Return [x, y] of the center of cell containing provided text 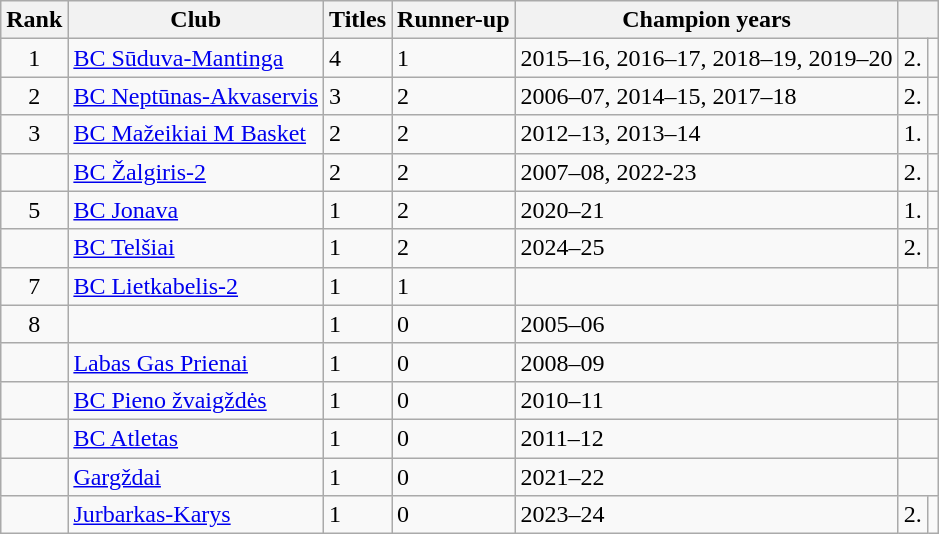
2021–22 [706, 477]
BC Atletas [196, 438]
BC Jonava [196, 210]
2008–09 [706, 362]
2024–25 [706, 248]
BC Sūduva-Mantinga [196, 58]
5 [34, 210]
2015–16, 2016–17, 2018–19, 2019–20 [706, 58]
2011–12 [706, 438]
BC Pieno žvaigždės [196, 400]
BC Mažeikiai M Basket [196, 134]
Titles [358, 20]
BC Žalgiris-2 [196, 172]
Gargždai [196, 477]
Jurbarkas-Karys [196, 515]
2006–07, 2014–15, 2017–18 [706, 96]
2007–08, 2022-23 [706, 172]
7 [34, 286]
2010–11 [706, 400]
Club [196, 20]
2005–06 [706, 324]
8 [34, 324]
Runner-up [454, 20]
2023–24 [706, 515]
2012–13, 2013–14 [706, 134]
BC Lietkabelis-2 [196, 286]
Labas Gas Prienai [196, 362]
Champion years [706, 20]
BC Telšiai [196, 248]
4 [358, 58]
BC Neptūnas-Akvaservis [196, 96]
2020–21 [706, 210]
Rank [34, 20]
